Locate the cell with the specified text and output its (x, y) center coordinate. 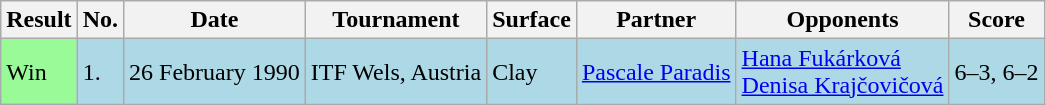
ITF Wels, Austria (396, 72)
Clay (532, 72)
Surface (532, 20)
6–3, 6–2 (996, 72)
Partner (656, 20)
Win (39, 72)
No. (100, 20)
Result (39, 20)
Score (996, 20)
Date (215, 20)
26 February 1990 (215, 72)
Tournament (396, 20)
Pascale Paradis (656, 72)
Hana Fukárková Denisa Krajčovičová (842, 72)
1. (100, 72)
Opponents (842, 20)
